Provide the [X, Y] coordinate of the cell's center where the given text is located.  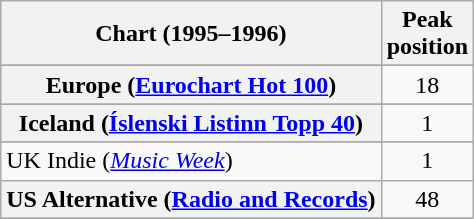
Iceland (Íslenski Listinn Topp 40) [191, 123]
48 [427, 199]
Chart (1995–1996) [191, 34]
UK Indie (Music Week) [191, 161]
Europe (Eurochart Hot 100) [191, 85]
18 [427, 85]
Peakposition [427, 34]
US Alternative (Radio and Records) [191, 199]
